Detect which cell encompasses the target text, then output its (X, Y) center coordinate. 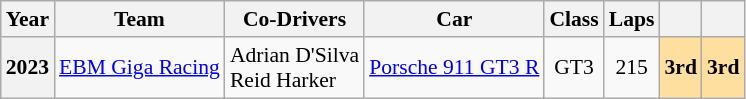
2023 (28, 68)
Year (28, 19)
215 (632, 68)
EBM Giga Racing (140, 68)
Co-Drivers (294, 19)
Car (454, 19)
Adrian D'Silva Reid Harker (294, 68)
GT3 (574, 68)
Porsche 911 GT3 R (454, 68)
Team (140, 19)
Laps (632, 19)
Class (574, 19)
